Determine the (X, Y) coordinate at the center of the cell enclosing the given text.  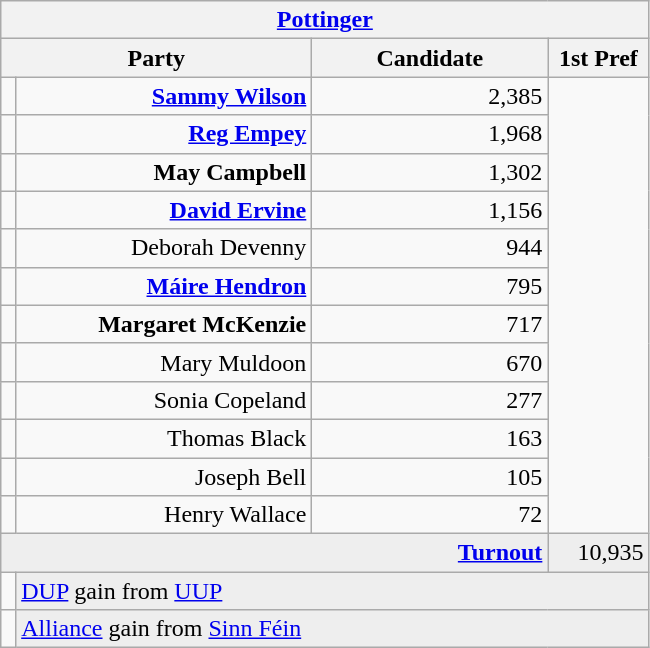
Joseph Bell (164, 477)
163 (430, 438)
Party (156, 58)
Henry Wallace (164, 515)
DUP gain from UUP (332, 591)
David Ervine (164, 210)
1,156 (430, 210)
Alliance gain from Sinn Féin (332, 629)
May Campbell (164, 172)
717 (430, 324)
72 (430, 515)
Sammy Wilson (164, 96)
670 (430, 362)
Candidate (430, 58)
277 (430, 400)
Pottinger (325, 20)
944 (430, 248)
1,968 (430, 134)
Margaret McKenzie (164, 324)
Thomas Black (164, 438)
Máire Hendron (164, 286)
Mary Muldoon (164, 362)
Reg Empey (164, 134)
Turnout (274, 553)
2,385 (430, 96)
795 (430, 286)
105 (430, 477)
Sonia Copeland (164, 400)
1st Pref (598, 58)
Deborah Devenny (164, 248)
10,935 (598, 553)
1,302 (430, 172)
